Scan for the cell matching the given text and deliver its (x, y) coordinate at center. 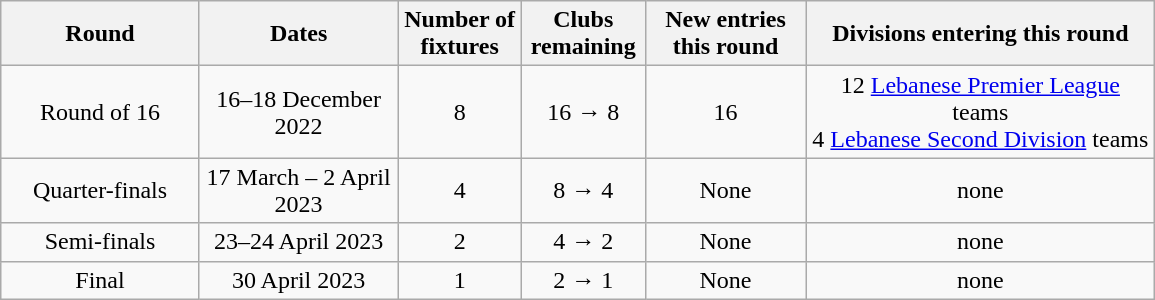
Round (100, 34)
23–24 April 2023 (298, 242)
4 (460, 190)
New entries this round (726, 34)
4 → 2 (583, 242)
Divisions entering this round (980, 34)
8 (460, 112)
Number of fixtures (460, 34)
30 April 2023 (298, 280)
Quarter-finals (100, 190)
17 March – 2 April 2023 (298, 190)
Dates (298, 34)
Clubs remaining (583, 34)
12 Lebanese Premier League teams4 Lebanese Second Division teams (980, 112)
8 → 4 (583, 190)
2 (460, 242)
1 (460, 280)
16–18 December 2022 (298, 112)
Final (100, 280)
Round of 16 (100, 112)
16 → 8 (583, 112)
16 (726, 112)
Semi-finals (100, 242)
2 → 1 (583, 280)
